Find where the given text appears and provide that cell's center as (X, Y) coordinate. 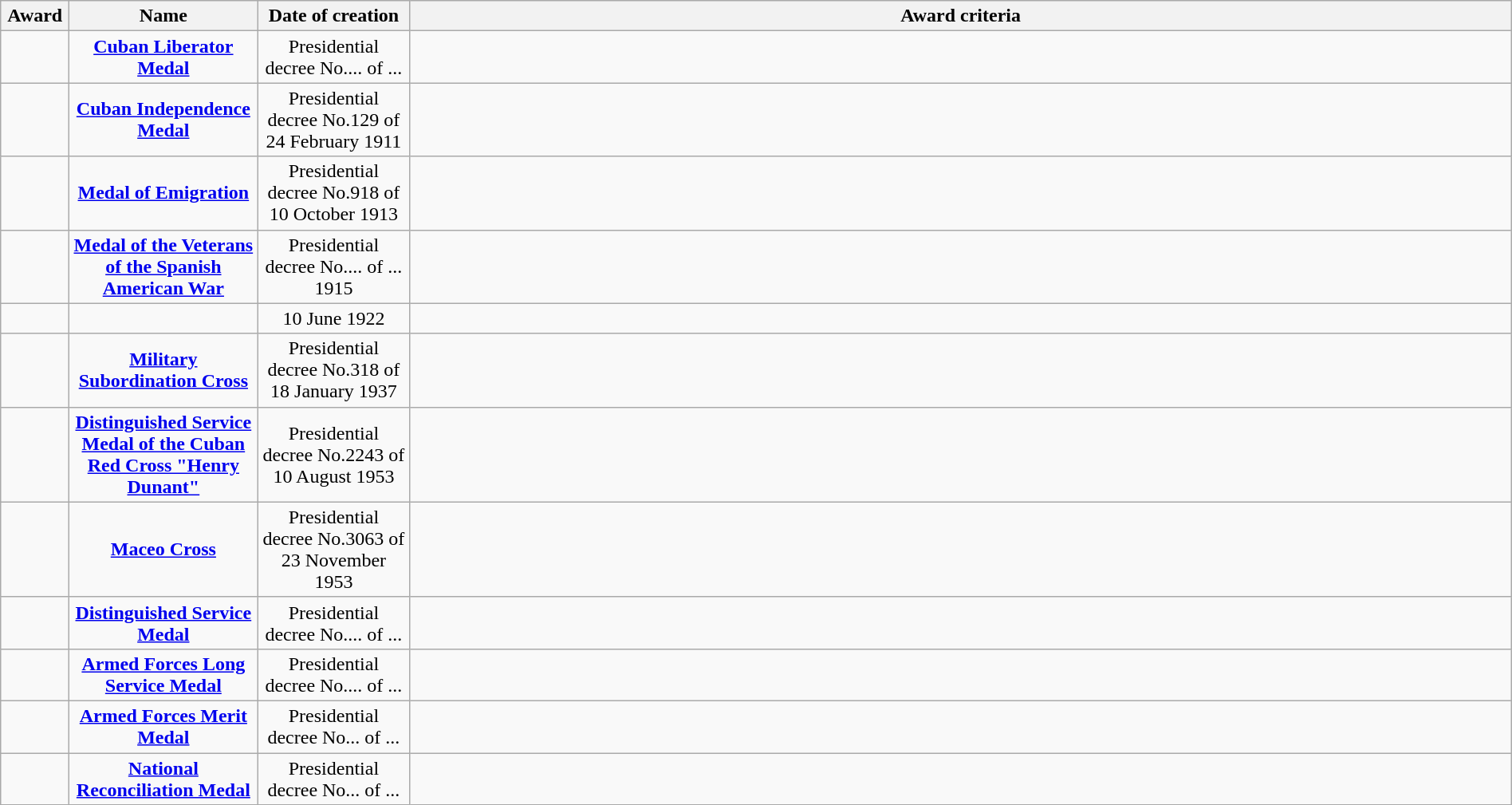
Presidential decree No.3063 of 23 November 1953 (333, 549)
Date of creation (333, 16)
Presidential decree No.318 of 18 January 1937 (333, 370)
Award (35, 16)
Armed Forces Merit Medal (163, 726)
Armed Forces Long Service Medal (163, 675)
Cuban Independence Medal (163, 120)
Cuban Liberator Medal (163, 57)
Military Subordination Cross (163, 370)
Award criteria (960, 16)
Presidential decree No.918 of 10 October 1913 (333, 193)
Name (163, 16)
National Reconciliation Medal (163, 779)
Maceo Cross (163, 549)
Presidential decree No.... of ... 1915 (333, 266)
10 June 1922 (333, 318)
Presidential decree No.129 of 24 February 1911 (333, 120)
Medal of the Veterans of the Spanish American War (163, 266)
Presidential decree No.2243 of 10 August 1953 (333, 455)
Distinguished Service Medal (163, 622)
Medal of Emigration (163, 193)
Distinguished Service Medal of the Cuban Red Cross "Henry Dunant" (163, 455)
